Scan for the cell matching the given text and deliver its [x, y] coordinate at center. 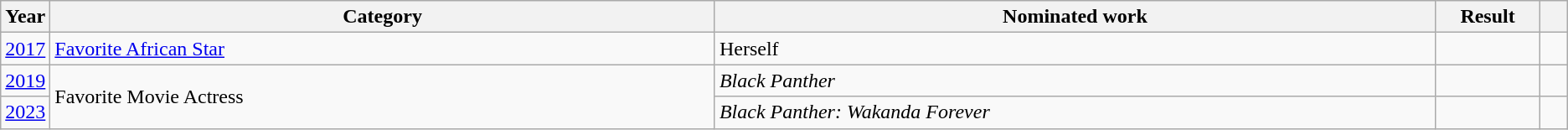
Favorite African Star [383, 49]
Black Panther [1075, 81]
Category [383, 17]
Favorite Movie Actress [383, 96]
2023 [25, 112]
Result [1488, 17]
2017 [25, 49]
Black Panther: Wakanda Forever [1075, 112]
Herself [1075, 49]
Nominated work [1075, 17]
2019 [25, 81]
Year [25, 17]
